Capture the cell that displays the provided text and extract its [X, Y] central coordinate. 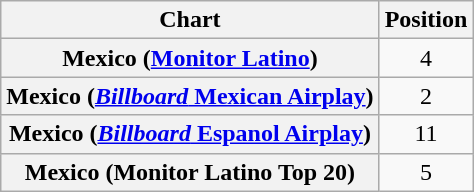
Mexico (Billboard Mexican Airplay) [190, 96]
Mexico (Billboard Espanol Airplay) [190, 134]
11 [426, 134]
4 [426, 58]
2 [426, 96]
Position [426, 20]
Mexico (Monitor Latino) [190, 58]
Mexico (Monitor Latino Top 20) [190, 172]
5 [426, 172]
Chart [190, 20]
